Return the (X, Y) coordinate for the center point of the cell that contains the specified text.  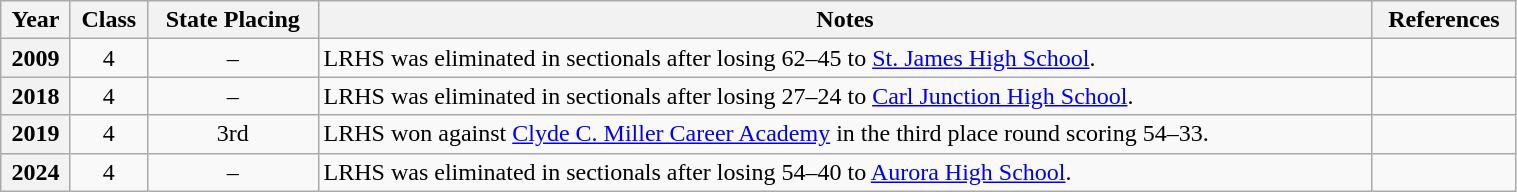
2009 (36, 58)
LRHS won against Clyde C. Miller Career Academy in the third place round scoring 54–33. (845, 134)
2024 (36, 172)
Notes (845, 20)
3rd (232, 134)
LRHS was eliminated in sectionals after losing 27–24 to Carl Junction High School. (845, 96)
2018 (36, 96)
LRHS was eliminated in sectionals after losing 54–40 to Aurora High School. (845, 172)
Class (108, 20)
Year (36, 20)
References (1444, 20)
2019 (36, 134)
LRHS was eliminated in sectionals after losing 62–45 to St. James High School. (845, 58)
State Placing (232, 20)
